Capture the cell that displays the provided text and extract its (X, Y) central coordinate. 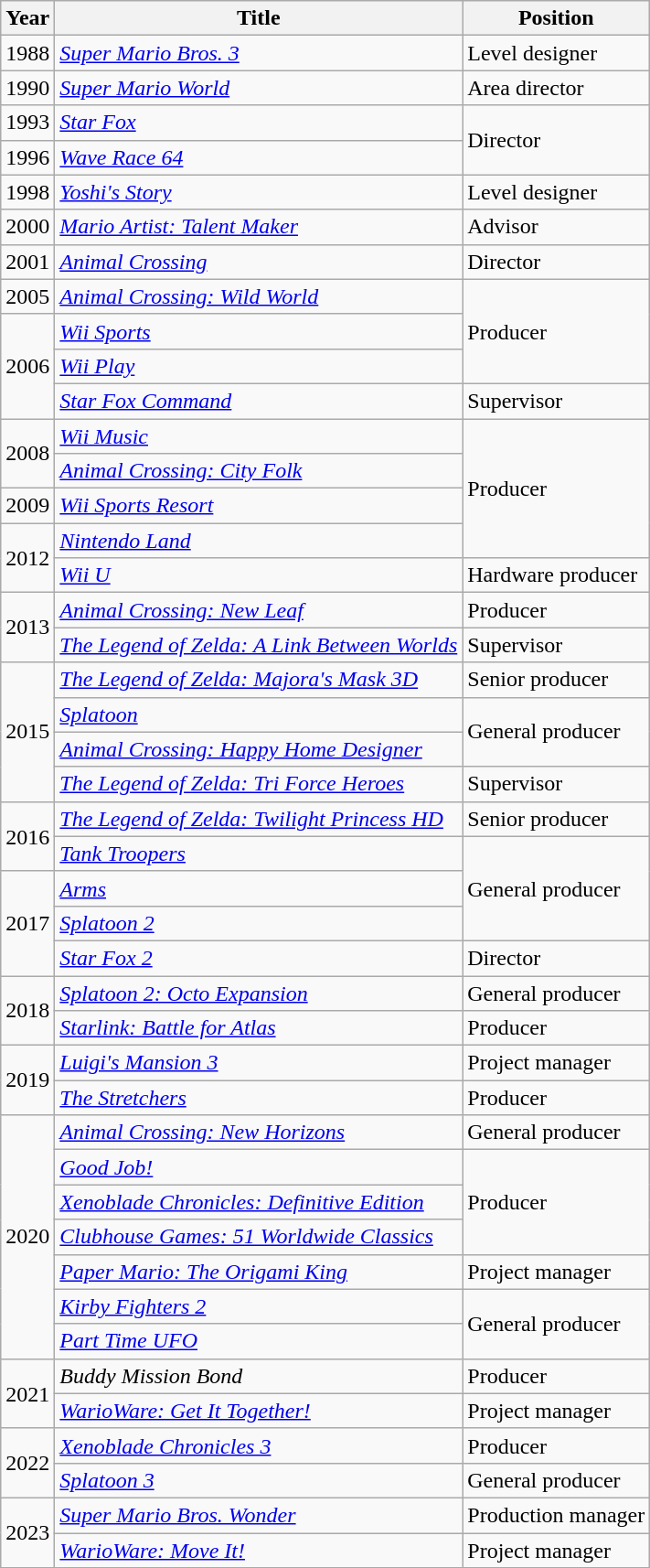
2016 (27, 836)
Wii Sports Resort (259, 506)
1993 (27, 123)
Animal Crossing: New Leaf (259, 610)
Splatoon (259, 714)
Hardware producer (556, 575)
Mario Artist: Talent Maker (259, 227)
Kirby Fighters 2 (259, 1306)
2008 (27, 454)
1990 (27, 88)
The Legend of Zelda: Majora's Mask 3D (259, 680)
Xenoblade Chronicles 3 (259, 1445)
Wii U (259, 575)
Starlink: Battle for Atlas (259, 1028)
Arms (259, 888)
Animal Crossing: City Folk (259, 471)
2006 (27, 366)
The Legend of Zelda: A Link Between Worlds (259, 645)
2005 (27, 296)
Super Mario World (259, 88)
Wii Music (259, 436)
2009 (27, 506)
WarioWare: Move It! (259, 1551)
Super Mario Bros. Wonder (259, 1515)
Part Time UFO (259, 1341)
Star Fox Command (259, 401)
Production manager (556, 1515)
2013 (27, 628)
Splatoon 2 (259, 923)
Year (27, 18)
2015 (27, 732)
2001 (27, 262)
The Stretchers (259, 1098)
2000 (27, 227)
1998 (27, 192)
Star Fox (259, 123)
The Legend of Zelda: Twilight Princess HD (259, 819)
2020 (27, 1237)
Title (259, 18)
Buddy Mission Bond (259, 1376)
Position (556, 18)
WarioWare: Get It Together! (259, 1411)
2018 (27, 1010)
Super Mario Bros. 3 (259, 53)
Splatoon 2: Octo Expansion (259, 993)
Advisor (556, 227)
Animal Crossing: Wild World (259, 296)
The Legend of Zelda: Tri Force Heroes (259, 784)
Area director (556, 88)
1988 (27, 53)
2012 (27, 558)
Wave Race 64 (259, 157)
2021 (27, 1393)
Nintendo Land (259, 541)
Wii Sports (259, 331)
Splatoon 3 (259, 1480)
Wii Play (259, 366)
Star Fox 2 (259, 958)
Paper Mario: The Origami King (259, 1272)
Clubhouse Games: 51 Worldwide Classics (259, 1237)
2017 (27, 923)
Animal Crossing: New Horizons (259, 1133)
Xenoblade Chronicles: Definitive Edition (259, 1202)
Luigi's Mansion 3 (259, 1063)
2022 (27, 1463)
Tank Troopers (259, 854)
Animal Crossing: Happy Home Designer (259, 749)
Yoshi's Story (259, 192)
2023 (27, 1532)
2019 (27, 1080)
Good Job! (259, 1167)
Animal Crossing (259, 262)
1996 (27, 157)
